Detect which cell encompasses the target text, then output its (x, y) center coordinate. 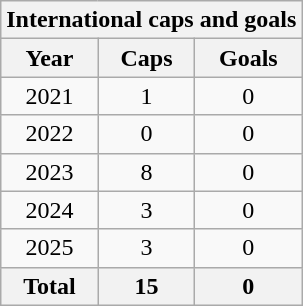
2021 (50, 96)
15 (146, 286)
1 (146, 96)
Total (50, 286)
8 (146, 172)
2023 (50, 172)
Goals (248, 58)
Year (50, 58)
2025 (50, 248)
2024 (50, 210)
Caps (146, 58)
2022 (50, 134)
International caps and goals (152, 20)
